Search for the cell housing the specified text and yield its [X, Y] center coordinate. 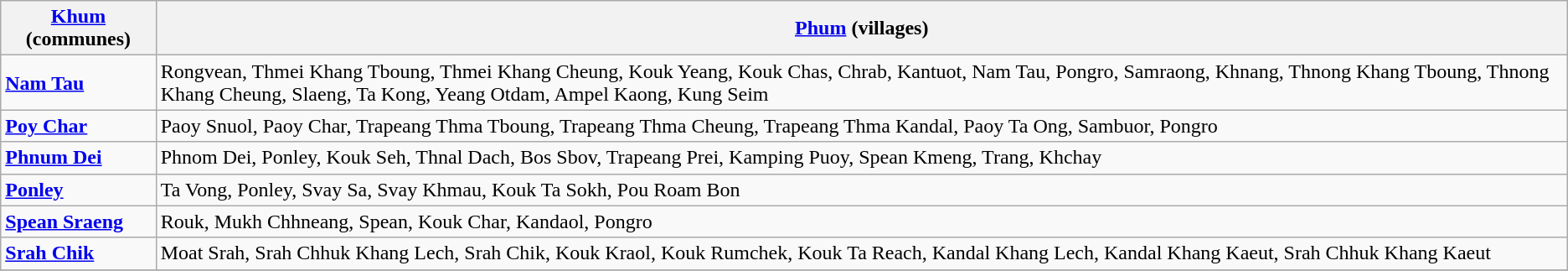
Phum (villages) [861, 29]
Khum (communes) [79, 29]
Phnom Dei, Ponley, Kouk Seh, Thnal Dach, Bos Sbov, Trapeang Prei, Kamping Puoy, Spean Kmeng, Trang, Khchay [861, 158]
Spean Sraeng [79, 221]
Nam Tau [79, 82]
Paoy Snuol, Paoy Char, Trapeang Thma Tboung, Trapeang Thma Cheung, Trapeang Thma Kandal, Paoy Ta Ong, Sambuor, Pongro [861, 126]
Phnum Dei [79, 158]
Rouk, Mukh Chhneang, Spean, Kouk Char, Kandaol, Pongro [861, 221]
Moat Srah, Srah Chhuk Khang Lech, Srah Chik, Kouk Kraol, Kouk Rumchek, Kouk Ta Reach, Kandal Khang Lech, Kandal Khang Kaeut, Srah Chhuk Khang Kaeut [861, 253]
Ponley [79, 190]
Ta Vong, Ponley, Svay Sa, Svay Khmau, Kouk Ta Sokh, Pou Roam Bon [861, 190]
Poy Char [79, 126]
Srah Chik [79, 253]
